Find where the given text appears and provide that cell's center as [X, Y] coordinate. 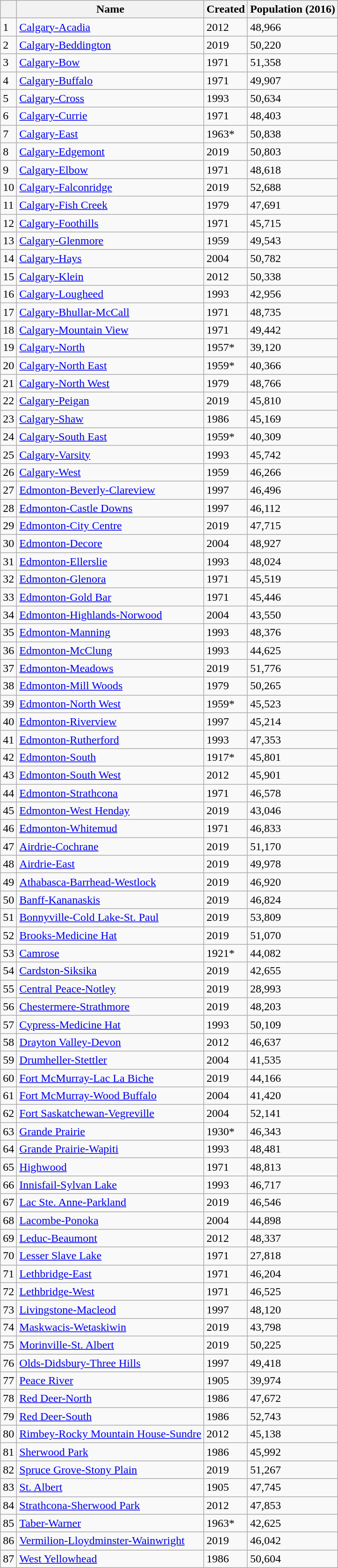
Bonnyville-Cold Lake-St. Paul [110, 918]
48,618 [293, 169]
62 [8, 1114]
50,265 [293, 686]
47,745 [293, 1488]
18 [8, 330]
Olds-Didsbury-Three Hills [110, 1363]
Calgary-East [110, 134]
St. Albert [110, 1488]
3 [8, 63]
Calgary-Currie [110, 116]
Edmonton-Gold Bar [110, 597]
Edmonton-Rutherford [110, 739]
Calgary-West [110, 472]
50,338 [293, 277]
46,343 [293, 1131]
Calgary-Lougheed [110, 294]
Peace River [110, 1381]
45,992 [293, 1452]
82 [8, 1470]
41,420 [293, 1096]
17 [8, 312]
53,809 [293, 918]
46,042 [293, 1541]
1 [8, 27]
46 [8, 829]
45,523 [293, 704]
45,446 [293, 597]
46,112 [293, 508]
39 [8, 704]
64 [8, 1149]
46,920 [293, 882]
5 [8, 98]
71 [8, 1274]
51,267 [293, 1470]
87 [8, 1559]
51,170 [293, 846]
47 [8, 846]
Airdrie-Cochrane [110, 846]
47,715 [293, 526]
Edmonton-Strathcona [110, 793]
48,337 [293, 1238]
84 [8, 1505]
Strathcona-Sherwood Park [110, 1505]
Calgary-Beddington [110, 45]
Calgary-North [110, 348]
27 [8, 490]
69 [8, 1238]
46,824 [293, 900]
Calgary-Shaw [110, 419]
58 [8, 1042]
70 [8, 1256]
Edmonton-Highlands-Norwood [110, 615]
46,637 [293, 1042]
45,801 [293, 757]
Edmonton-Whitemud [110, 829]
44,625 [293, 650]
61 [8, 1096]
47,853 [293, 1505]
Central Peace-Notley [110, 989]
Vermilion-Lloydminster-Wainwright [110, 1541]
Camrose [110, 953]
Edmonton-West Henday [110, 811]
52 [8, 935]
Population (2016) [293, 9]
Edmonton-McClung [110, 650]
38 [8, 686]
Taber-Warner [110, 1523]
19 [8, 348]
52,743 [293, 1416]
Lethbridge-East [110, 1274]
1921* [225, 953]
Leduc-Beaumont [110, 1238]
43,046 [293, 811]
45,519 [293, 579]
33 [8, 597]
16 [8, 294]
47,672 [293, 1399]
44,898 [293, 1220]
Banff-Kananaskis [110, 900]
Red Deer-South [110, 1416]
48,813 [293, 1167]
68 [8, 1220]
Calgary-Foothills [110, 223]
51,776 [293, 668]
Chestermere-Strathmore [110, 1006]
Calgary-Klein [110, 277]
73 [8, 1309]
46,496 [293, 490]
Cardston-Siksika [110, 971]
63 [8, 1131]
51,358 [293, 63]
24 [8, 437]
50,634 [293, 98]
41 [8, 739]
Calgary-Varsity [110, 454]
46,204 [293, 1274]
48 [8, 864]
Created [225, 9]
Calgary-Buffalo [110, 80]
55 [8, 989]
50,838 [293, 134]
40,366 [293, 365]
Drayton Valley-Devon [110, 1042]
Red Deer-North [110, 1399]
50,803 [293, 152]
45 [8, 811]
Lesser Slave Lake [110, 1256]
45,138 [293, 1434]
42,956 [293, 294]
42,625 [293, 1523]
West Yellowhead [110, 1559]
51 [8, 918]
39,974 [293, 1381]
46,578 [293, 793]
51,070 [293, 935]
49,907 [293, 80]
Grande Prairie [110, 1131]
Fort McMurray-Lac La Biche [110, 1078]
28,993 [293, 989]
35 [8, 633]
22 [8, 401]
45,214 [293, 722]
46,717 [293, 1185]
Calgary-Elbow [110, 169]
54 [8, 971]
Fort Saskatchewan-Vegreville [110, 1114]
48,766 [293, 383]
46,525 [293, 1291]
60 [8, 1078]
37 [8, 668]
2 [8, 45]
40,309 [293, 437]
Cypress-Medicine Hat [110, 1024]
42 [8, 757]
Lethbridge-West [110, 1291]
49,978 [293, 864]
Calgary-Hays [110, 259]
Highwood [110, 1167]
27,818 [293, 1256]
47,353 [293, 739]
44 [8, 793]
56 [8, 1006]
Brooks-Medicine Hat [110, 935]
8 [8, 152]
76 [8, 1363]
Calgary-Acadia [110, 27]
59 [8, 1060]
13 [8, 241]
20 [8, 365]
48,403 [293, 116]
52,688 [293, 187]
Innisfail-Sylvan Lake [110, 1185]
45,810 [293, 401]
48,481 [293, 1149]
53 [8, 953]
43 [8, 775]
Calgary-Bow [110, 63]
85 [8, 1523]
66 [8, 1185]
48,735 [293, 312]
31 [8, 562]
Calgary-Cross [110, 98]
52,141 [293, 1114]
Calgary-North West [110, 383]
1917* [225, 757]
7 [8, 134]
Rimbey-Rocky Mountain House-Sundre [110, 1434]
30 [8, 544]
Calgary-Glenmore [110, 241]
Livingstone-Macleod [110, 1309]
48,927 [293, 544]
78 [8, 1399]
50,220 [293, 45]
Edmonton-Riverview [110, 722]
Fort McMurray-Wood Buffalo [110, 1096]
4 [8, 80]
48,966 [293, 27]
Calgary-South East [110, 437]
1957* [225, 348]
77 [8, 1381]
Drumheller-Stettler [110, 1060]
Lacombe-Ponoka [110, 1220]
Edmonton-Decore [110, 544]
81 [8, 1452]
6 [8, 116]
Edmonton-Ellerslie [110, 562]
65 [8, 1167]
44,082 [293, 953]
49 [8, 882]
41,535 [293, 1060]
48,203 [293, 1006]
Morinville-St. Albert [110, 1345]
50,225 [293, 1345]
Spruce Grove-Stony Plain [110, 1470]
Edmonton-South West [110, 775]
Edmonton-Glenora [110, 579]
72 [8, 1291]
15 [8, 277]
Calgary-Edgemont [110, 152]
46,546 [293, 1203]
Edmonton-Beverly-Clareview [110, 490]
Edmonton-North West [110, 704]
75 [8, 1345]
50,604 [293, 1559]
Edmonton-Mill Woods [110, 686]
36 [8, 650]
44,166 [293, 1078]
49,442 [293, 330]
Calgary-Fish Creek [110, 205]
Sherwood Park [110, 1452]
48,120 [293, 1309]
67 [8, 1203]
9 [8, 169]
Edmonton-Manning [110, 633]
Name [110, 9]
Grande Prairie-Wapiti [110, 1149]
26 [8, 472]
48,376 [293, 633]
25 [8, 454]
48,024 [293, 562]
83 [8, 1488]
34 [8, 615]
Edmonton-City Centre [110, 526]
Edmonton-Meadows [110, 668]
Airdrie-East [110, 864]
46,266 [293, 472]
1930* [225, 1131]
Edmonton-South [110, 757]
86 [8, 1541]
32 [8, 579]
11 [8, 205]
Calgary-Mountain View [110, 330]
47,691 [293, 205]
50,109 [293, 1024]
Maskwacis-Wetaskiwin [110, 1327]
29 [8, 526]
50 [8, 900]
12 [8, 223]
10 [8, 187]
Calgary-Bhullar-McCall [110, 312]
Edmonton-Castle Downs [110, 508]
21 [8, 383]
45,169 [293, 419]
40 [8, 722]
45,901 [293, 775]
Calgary-Falconridge [110, 187]
39,120 [293, 348]
45,715 [293, 223]
Calgary-Peigan [110, 401]
43,550 [293, 615]
50,782 [293, 259]
28 [8, 508]
43,798 [293, 1327]
80 [8, 1434]
Athabasca-Barrhead-Westlock [110, 882]
Calgary-North East [110, 365]
14 [8, 259]
49,543 [293, 241]
49,418 [293, 1363]
79 [8, 1416]
45,742 [293, 454]
Lac Ste. Anne-Parkland [110, 1203]
57 [8, 1024]
42,655 [293, 971]
74 [8, 1327]
46,833 [293, 829]
23 [8, 419]
